Scan for the cell matching the given text and deliver its (X, Y) coordinate at center. 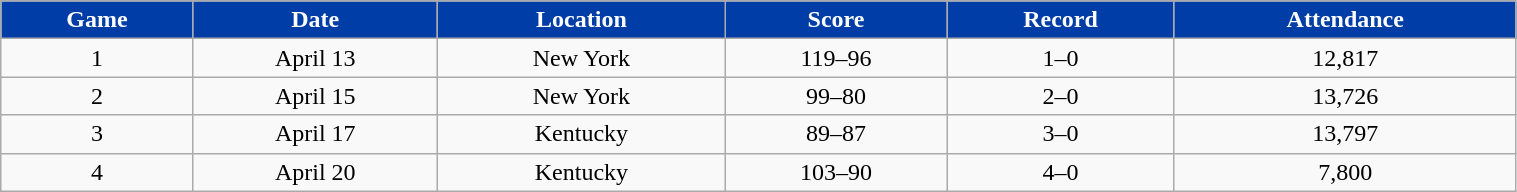
April 20 (315, 172)
2–0 (1061, 96)
Date (315, 20)
4 (97, 172)
Score (836, 20)
3–0 (1061, 134)
12,817 (1345, 58)
Attendance (1345, 20)
1–0 (1061, 58)
1 (97, 58)
3 (97, 134)
103–90 (836, 172)
7,800 (1345, 172)
Location (581, 20)
Game (97, 20)
89–87 (836, 134)
April 15 (315, 96)
13,797 (1345, 134)
119–96 (836, 58)
13,726 (1345, 96)
April 13 (315, 58)
99–80 (836, 96)
Record (1061, 20)
4–0 (1061, 172)
2 (97, 96)
April 17 (315, 134)
